Determine the [X, Y] coordinate at the center of the cell enclosing the given text.  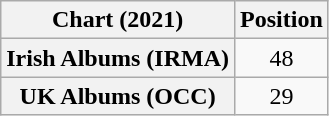
Irish Albums (IRMA) [118, 58]
Chart (2021) [118, 20]
29 [282, 96]
48 [282, 58]
Position [282, 20]
UK Albums (OCC) [118, 96]
